Search for the cell housing the specified text and yield its [X, Y] center coordinate. 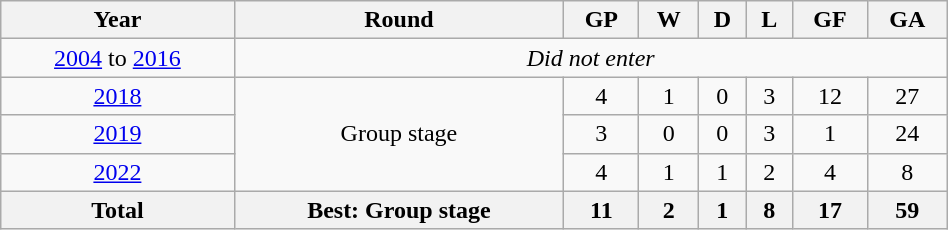
W [668, 20]
27 [907, 96]
2018 [118, 96]
GP [602, 20]
2022 [118, 172]
L [769, 20]
Year [118, 20]
Best: Group stage [399, 210]
2004 to 2016 [118, 58]
24 [907, 134]
Did not enter [590, 58]
Total [118, 210]
GF [830, 20]
Round [399, 20]
59 [907, 210]
GA [907, 20]
Group stage [399, 134]
17 [830, 210]
11 [602, 210]
D [722, 20]
12 [830, 96]
2019 [118, 134]
